Find where the given text appears and provide that cell's center as [x, y] coordinate. 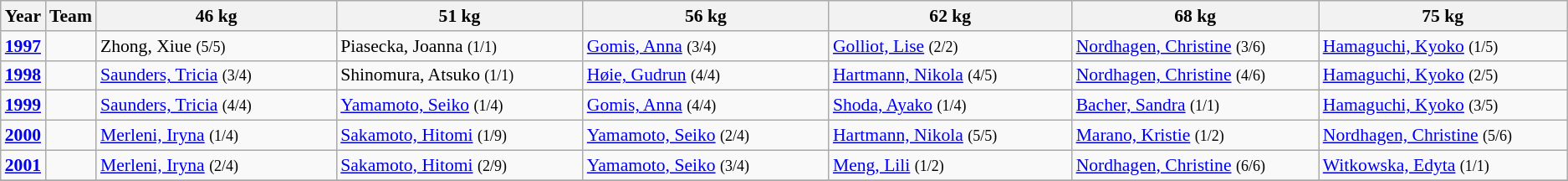
62 kg [950, 16]
Golliot, Lise (2/2) [950, 46]
Team [70, 16]
Shinomura, Atsuko (1/1) [460, 75]
Zhong, Xiue (5/5) [216, 46]
46 kg [216, 16]
Yamamoto, Seiko (2/4) [706, 136]
2001 [23, 165]
Bacher, Sandra (1/1) [1196, 106]
Hartmann, Nikola (5/5) [950, 136]
75 kg [1443, 16]
Merleni, Iryna (2/4) [216, 165]
68 kg [1196, 16]
Witkowska, Edyta (1/1) [1443, 165]
Nordhagen, Christine (3/6) [1196, 46]
Year [23, 16]
Meng, Lili (1/2) [950, 165]
1999 [23, 106]
Shoda, Ayako (1/4) [950, 106]
Hartmann, Nikola (4/5) [950, 75]
Nordhagen, Christine (5/6) [1443, 136]
2000 [23, 136]
Hamaguchi, Kyoko (3/5) [1443, 106]
1998 [23, 75]
Sakamoto, Hitomi (1/9) [460, 136]
Nordhagen, Christine (6/6) [1196, 165]
56 kg [706, 16]
Gomis, Anna (3/4) [706, 46]
Saunders, Tricia (3/4) [216, 75]
Saunders, Tricia (4/4) [216, 106]
Yamamoto, Seiko (3/4) [706, 165]
Merleni, Iryna (1/4) [216, 136]
Yamamoto, Seiko (1/4) [460, 106]
Gomis, Anna (4/4) [706, 106]
Marano, Kristie (1/2) [1196, 136]
Piasecka, Joanna (1/1) [460, 46]
Nordhagen, Christine (4/6) [1196, 75]
1997 [23, 46]
Hamaguchi, Kyoko (2/5) [1443, 75]
51 kg [460, 16]
Hamaguchi, Kyoko (1/5) [1443, 46]
Sakamoto, Hitomi (2/9) [460, 165]
Høie, Gudrun (4/4) [706, 75]
